Determine the [x, y] coordinate at the center of the cell enclosing the given text.  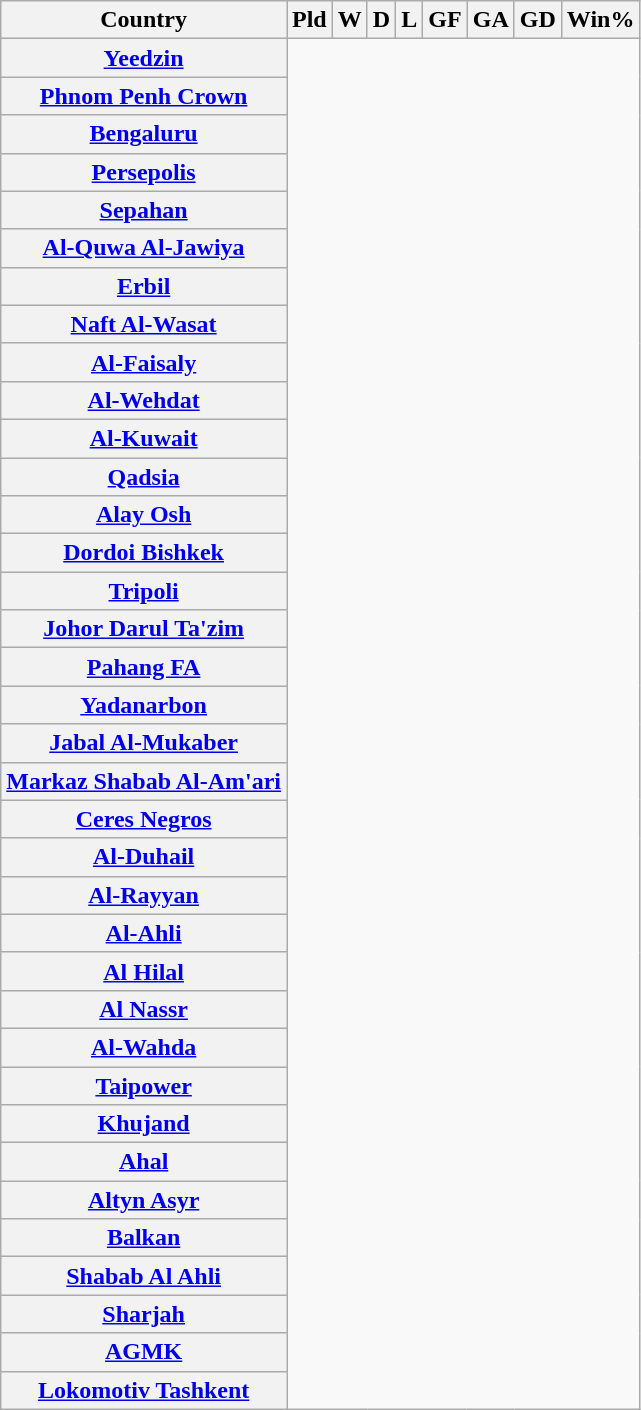
Al-Wahda [144, 1047]
Naft Al-Wasat [144, 324]
L [410, 20]
Country [144, 20]
Khujand [144, 1124]
Alay Osh [144, 515]
Dordoi Bishkek [144, 553]
Pahang FA [144, 667]
Tripoli [144, 591]
D [381, 20]
Taipower [144, 1085]
Persepolis [144, 172]
Lokomotiv Tashkent [144, 1390]
Ceres Negros [144, 819]
Bengaluru [144, 134]
GA [490, 20]
Markaz Shabab Al-Am'ari [144, 781]
Yeedzin [144, 58]
Al-Rayyan [144, 895]
Al-Faisaly [144, 362]
Jabal Al-Mukaber [144, 743]
Ahal [144, 1162]
Johor Darul Ta'zim [144, 629]
Al Hilal [144, 971]
Erbil [144, 286]
GF [445, 20]
Sharjah [144, 1314]
Al Nassr [144, 1009]
Balkan [144, 1238]
Al-Kuwait [144, 438]
Win% [600, 20]
Qadsia [144, 477]
Al-Wehdat [144, 400]
GD [538, 20]
Phnom Penh Crown [144, 96]
Altyn Asyr [144, 1200]
Al-Duhail [144, 857]
W [350, 20]
Sepahan [144, 210]
Pld [309, 20]
AGMK [144, 1352]
Al-Ahli [144, 933]
Shabab Al Ahli [144, 1276]
Al-Quwa Al-Jawiya [144, 248]
Yadanarbon [144, 705]
